Detect which cell encompasses the target text, then output its [X, Y] center coordinate. 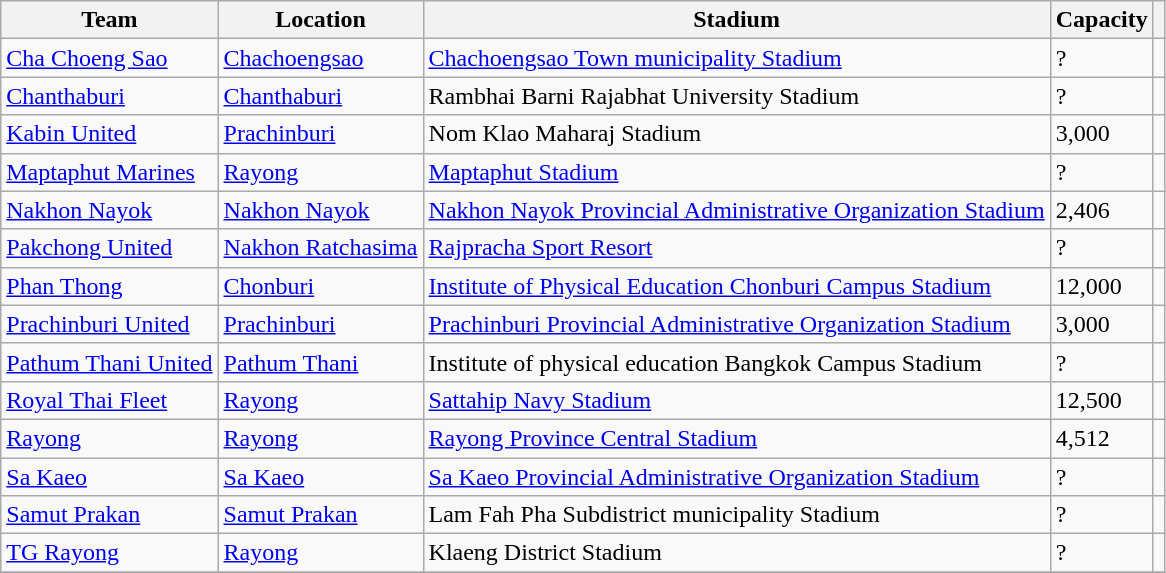
Maptaphut Marines [110, 172]
Institute of physical education Bangkok Campus Stadium [736, 362]
Maptaphut Stadium [736, 172]
Pathum Thani United [110, 362]
TG Rayong [110, 553]
Location [320, 20]
Pakchong United [110, 248]
4,512 [1102, 438]
Prachinburi United [110, 324]
Capacity [1102, 20]
Klaeng District Stadium [736, 553]
2,406 [1102, 210]
Phan Thong [110, 286]
Institute of Physical Education Chonburi Campus Stadium [736, 286]
Chachoengsao Town municipality Stadium [736, 58]
Rajpracha Sport Resort [736, 248]
12,000 [1102, 286]
Nakhon Ratchasima [320, 248]
Chachoengsao [320, 58]
Cha Choeng Sao [110, 58]
Royal Thai Fleet [110, 400]
Sattahip Navy Stadium [736, 400]
Prachinburi Provincial Administrative Organization Stadium [736, 324]
Stadium [736, 20]
Rayong Province Central Stadium [736, 438]
Nom Klao Maharaj Stadium [736, 134]
Rambhai Barni Rajabhat University Stadium [736, 96]
12,500 [1102, 400]
Sa Kaeo Provincial Administrative Organization Stadium [736, 477]
Team [110, 20]
Nakhon Nayok Provincial Administrative Organization Stadium [736, 210]
Lam Fah Pha Subdistrict municipality Stadium [736, 515]
Kabin United [110, 134]
Pathum Thani [320, 362]
Chonburi [320, 286]
